Return the [x, y] coordinate for the center point of the cell that contains the specified text.  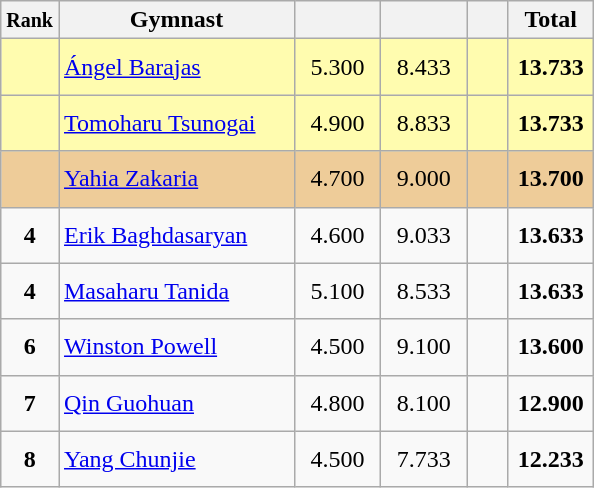
Rank [30, 20]
9.100 [424, 347]
7.733 [424, 459]
Qin Guohuan [176, 403]
8.100 [424, 403]
Erik Baghdasaryan [176, 235]
4.900 [338, 123]
8.833 [424, 123]
Yang Chunjie [176, 459]
5.300 [338, 67]
8 [30, 459]
Yahia Zakaria [176, 179]
Masaharu Tanida [176, 291]
13.700 [551, 179]
9.000 [424, 179]
4.800 [338, 403]
Winston Powell [176, 347]
Total [551, 20]
9.033 [424, 235]
7 [30, 403]
Ángel Barajas [176, 67]
12.233 [551, 459]
4.600 [338, 235]
4.700 [338, 179]
13.600 [551, 347]
12.900 [551, 403]
8.433 [424, 67]
Gymnast [176, 20]
Tomoharu Tsunogai [176, 123]
5.100 [338, 291]
6 [30, 347]
8.533 [424, 291]
